Return [x, y] of the center of cell containing provided text 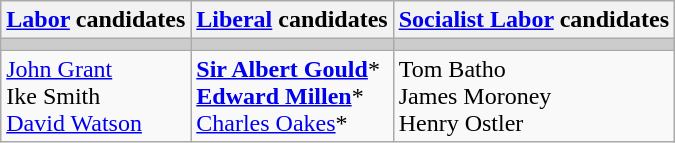
Sir Albert Gould*Edward Millen*Charles Oakes* [292, 96]
Labor candidates [96, 20]
Socialist Labor candidates [534, 20]
John GrantIke SmithDavid Watson [96, 96]
Tom BathoJames MoroneyHenry Ostler [534, 96]
Liberal candidates [292, 20]
